Return [X, Y] of the center of cell containing provided text 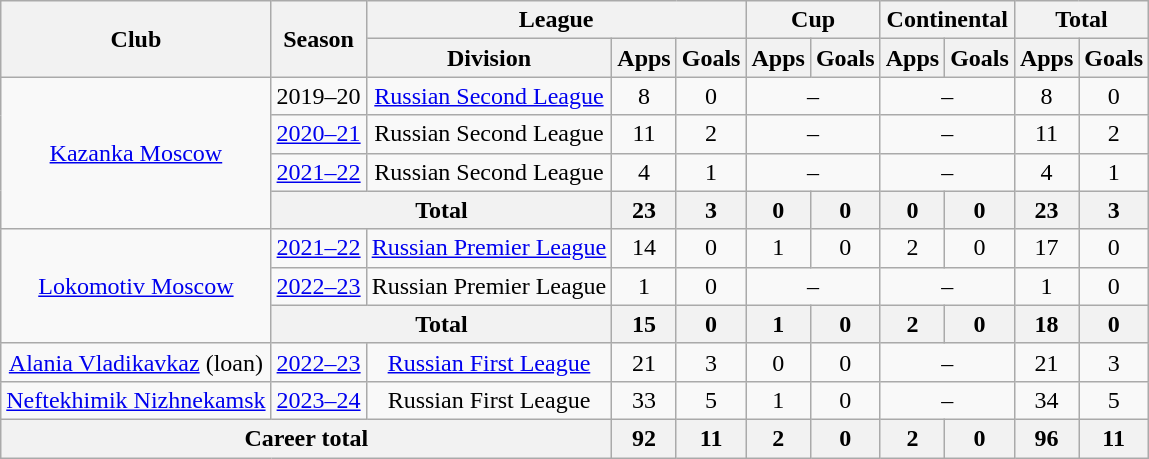
18 [1046, 324]
2020–21 [318, 134]
Alania Vladikavkaz (loan) [136, 362]
34 [1046, 400]
Continental [947, 20]
15 [644, 324]
Lokomotiv Moscow [136, 286]
2023–24 [318, 400]
96 [1046, 438]
Neftekhimik Nizhnekamsk [136, 400]
Division [489, 58]
92 [644, 438]
Career total [306, 438]
Kazanka Moscow [136, 153]
Season [318, 39]
33 [644, 400]
17 [1046, 248]
Cup [813, 20]
Club [136, 39]
14 [644, 248]
League [556, 20]
2019–20 [318, 96]
